Return the (X, Y) coordinate for the center point of the cell that contains the specified text.  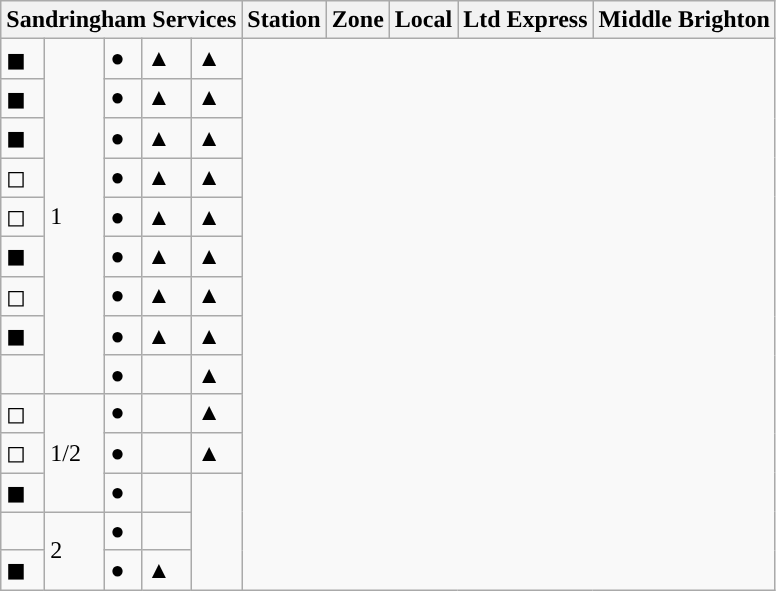
Zone (358, 20)
2 (75, 551)
1 (75, 216)
Station (284, 20)
Local (423, 20)
Sandringham Services (122, 20)
Ltd Express (526, 20)
Middle Brighton (684, 20)
1/2 (75, 452)
